Return the (X, Y) coordinate for the center point of the cell that contains the specified text.  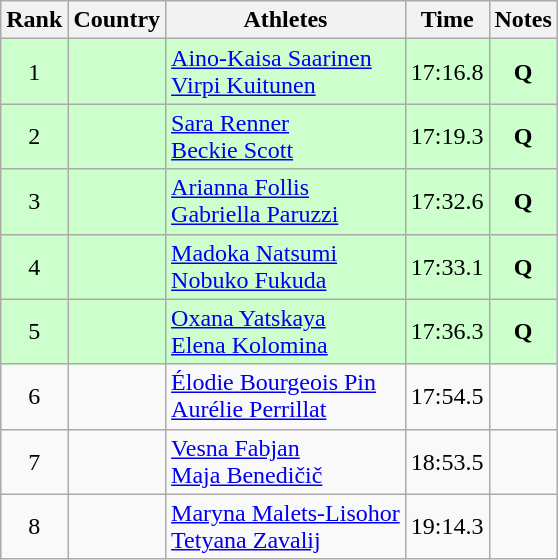
8 (34, 526)
Athletes (286, 20)
2 (34, 136)
1 (34, 72)
Maryna Malets-Lisohor Tetyana Zavalij (286, 526)
Notes (523, 20)
18:53.5 (447, 462)
17:36.3 (447, 332)
Élodie Bourgeois Pin Aurélie Perrillat (286, 396)
Country (117, 20)
3 (34, 202)
17:16.8 (447, 72)
Vesna Fabjan Maja Benedičič (286, 462)
5 (34, 332)
17:54.5 (447, 396)
7 (34, 462)
17:33.1 (447, 266)
Aino-Kaisa Saarinen Virpi Kuitunen (286, 72)
Oxana Yatskaya Elena Kolomina (286, 332)
Madoka Natsumi Nobuko Fukuda (286, 266)
Sara Renner Beckie Scott (286, 136)
19:14.3 (447, 526)
Rank (34, 20)
6 (34, 396)
17:32.6 (447, 202)
17:19.3 (447, 136)
4 (34, 266)
Arianna Follis Gabriella Paruzzi (286, 202)
Time (447, 20)
